Provide the (X, Y) coordinate of the cell's center where the given text is located.  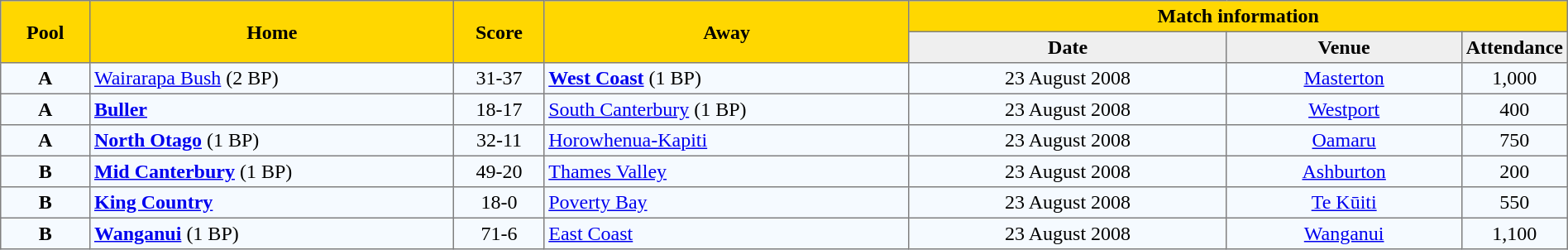
Venue (1344, 47)
Wanganui (1344, 233)
West Coast (1 BP) (726, 79)
Buller (272, 109)
550 (1514, 203)
Wanganui (1 BP) (272, 233)
South Canterbury (1 BP) (726, 109)
Wairarapa Bush (2 BP) (272, 79)
Pool (45, 31)
18-0 (500, 203)
North Otago (1 BP) (272, 141)
49-20 (500, 171)
Match information (1238, 17)
1,000 (1514, 79)
Masterton (1344, 79)
71-6 (500, 233)
Home (272, 31)
Oamaru (1344, 141)
32-11 (500, 141)
Westport (1344, 109)
Date (1068, 47)
King Country (272, 203)
East Coast (726, 233)
1,100 (1514, 233)
Thames Valley (726, 171)
200 (1514, 171)
750 (1514, 141)
Mid Canterbury (1 BP) (272, 171)
18-17 (500, 109)
Score (500, 31)
Horowhenua-Kapiti (726, 141)
Poverty Bay (726, 203)
Attendance (1514, 47)
Ashburton (1344, 171)
31-37 (500, 79)
Away (726, 31)
400 (1514, 109)
Te Kūiti (1344, 203)
